Detect which cell encompasses the target text, then output its (x, y) center coordinate. 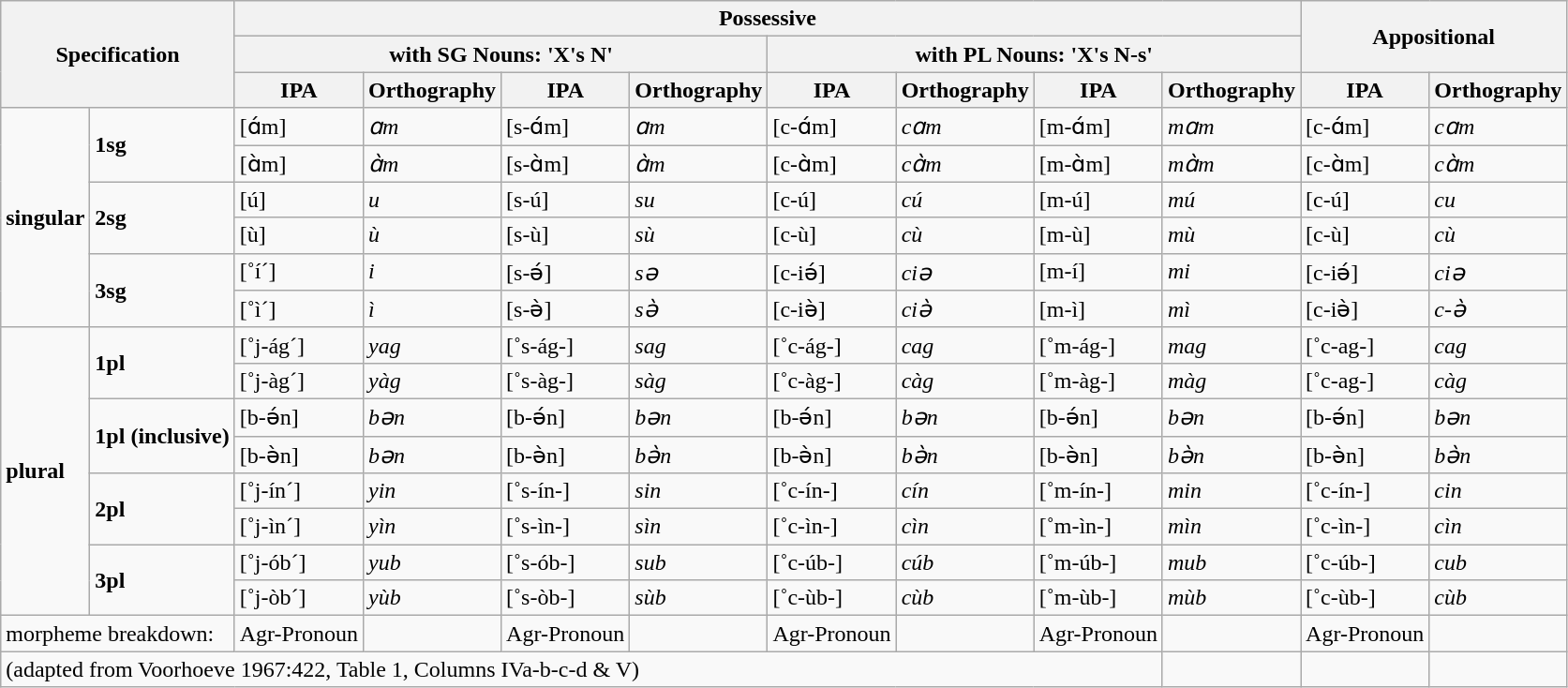
[s-ə́] (566, 272)
3sg (162, 291)
ù (431, 235)
ì (431, 309)
(adapted from Voorhoeve 1967:422, Table 1, Columns IVa-b-c-d & V) (582, 669)
[˚í´] (298, 272)
[m-ɑ̀m] (1098, 163)
[˚j-àg´] (298, 381)
[˚s-ìn-] (566, 527)
[s-ɑ̀m] (566, 163)
cúb (965, 562)
[˚m-ìn-] (1098, 527)
mub (1232, 562)
[ɑ̀m] (298, 163)
ciə̀ (965, 309)
[˚s-àg-] (566, 381)
sin (699, 491)
[s-ù] (566, 235)
mùb (1232, 598)
[m-ì] (1098, 309)
[˚j-ín´] (298, 491)
màg (1232, 381)
cin (1498, 491)
su (699, 200)
mag (1232, 345)
mì (1232, 309)
cu (1498, 200)
yùb (431, 598)
[˚s-ín-] (566, 491)
[˚m-àg-] (1098, 381)
[˚c-àg-] (832, 381)
1pl (162, 363)
yin (431, 491)
sub (699, 562)
[˚m-ùb-] (1098, 598)
[˚j-òb´] (298, 598)
sə̀ (699, 309)
[˚j-ób´] (298, 562)
[˚s-òb-] (566, 598)
c-ə̀ (1498, 309)
cú (965, 200)
sə (699, 272)
[m-ɑ́m] (1098, 127)
1sg (162, 144)
singular (45, 217)
sàg (699, 381)
[ú] (298, 200)
[˚ì´] (298, 309)
[m-í] (1098, 272)
2sg (162, 217)
sù (699, 235)
Specification (118, 54)
[ɑ́m] (298, 127)
[˚j-ág´] (298, 345)
yub (431, 562)
mi (1232, 272)
[˚c-ág-] (832, 345)
morpheme breakdown: (118, 634)
mìn (1232, 527)
i (431, 272)
mù (1232, 235)
cub (1498, 562)
with SG Nouns: 'X's N' (500, 54)
[˚m-ín-] (1098, 491)
with PL Nouns: 'X's N-s' (1035, 54)
sùb (699, 598)
2pl (162, 509)
sìn (699, 527)
[s-ɑ́m] (566, 127)
yag (431, 345)
Appositional (1434, 37)
[m-ú] (1098, 200)
Possessive (767, 19)
u (431, 200)
mɑm (1232, 127)
cín (965, 491)
[˚s-ág-] (566, 345)
[˚s-ób-] (566, 562)
plural (45, 471)
min (1232, 491)
3pl (162, 580)
[s-ú] (566, 200)
1pl (inclusive) (162, 435)
[m-ù] (1098, 235)
mɑ̀m (1232, 163)
yàg (431, 381)
yìn (431, 527)
mú (1232, 200)
[˚j-ìn´] (298, 527)
[˚m-ág-] (1098, 345)
sag (699, 345)
[˚m-úb-] (1098, 562)
[s-ə̀] (566, 309)
[ù] (298, 235)
